Search for the cell housing the specified text and yield its (x, y) center coordinate. 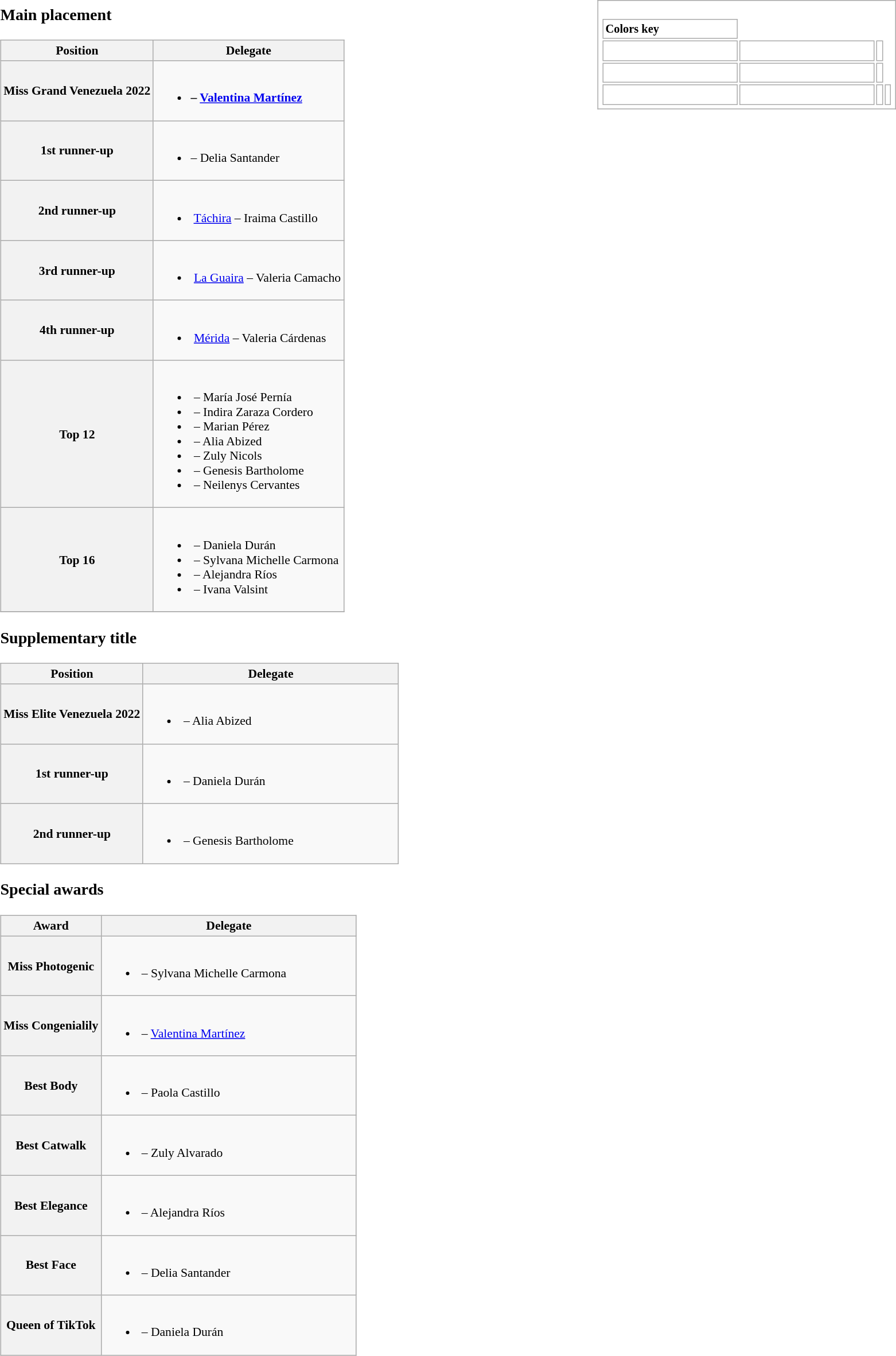
Mérida – Valeria Cárdenas (248, 330)
– Paola Castillo (228, 1086)
Top 12 (77, 434)
Queen of TikTok (50, 1325)
La Guaira – Valeria Camacho (248, 270)
Táchira – Iraima Castillo (248, 211)
Miss Photogenic (50, 966)
– Alia Abized (271, 714)
– María José Pernía – Indira Zaraza Cordero – Marian Pérez – Alia Abized – Zuly Nicols – Genesis Bartholome – Neilenys Cervantes (248, 434)
Miss Elite Venezuela 2022 (72, 714)
– Alejandra Ríos (228, 1205)
– Genesis Bartholome (271, 833)
Miss Congenialily (50, 1025)
4th runner-up (77, 330)
Best Body (50, 1086)
– Zuly Alvarado (228, 1145)
– Daniela Durán – Sylvana Michelle Carmona – Alejandra Ríos – Ivana Valsint (248, 560)
Miss Grand Venezuela 2022 (77, 91)
Top 16 (77, 560)
3rd runner-up (77, 270)
Award (50, 926)
Best Face (50, 1265)
Best Catwalk (50, 1145)
– Sylvana Michelle Carmona (228, 966)
Best Elegance (50, 1205)
